Return (x, y) of the center of cell containing provided text 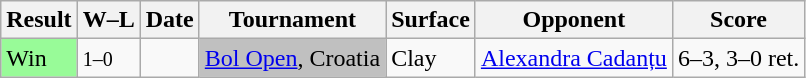
Win (39, 58)
Alexandra Cadanțu (574, 58)
Tournament (292, 20)
Surface (431, 20)
Score (738, 20)
1–0 (108, 58)
Opponent (574, 20)
6–3, 3–0 ret. (738, 58)
Result (39, 20)
Date (170, 20)
W–L (108, 20)
Bol Open, Croatia (292, 58)
Clay (431, 58)
